Identify which cell holds the provided text, then report its (X, Y) central coordinate. 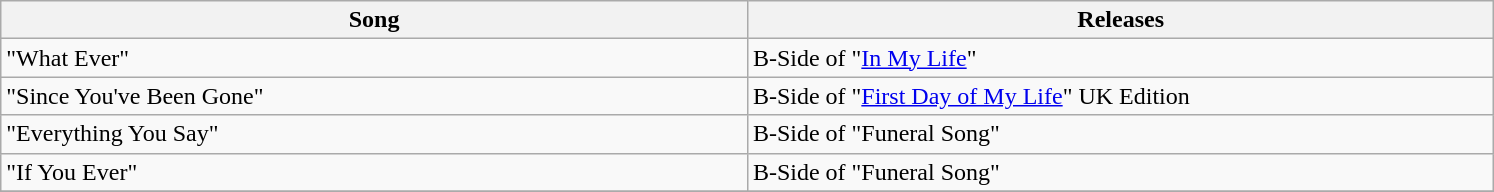
"If You Ever" (374, 172)
Releases (1120, 20)
B-Side of "In My Life" (1120, 58)
"Everything You Say" (374, 134)
Song (374, 20)
B-Side of "First Day of My Life" UK Edition (1120, 96)
"What Ever" (374, 58)
"Since You've Been Gone" (374, 96)
